Provide the [X, Y] coordinate of the cell's center where the given text is located.  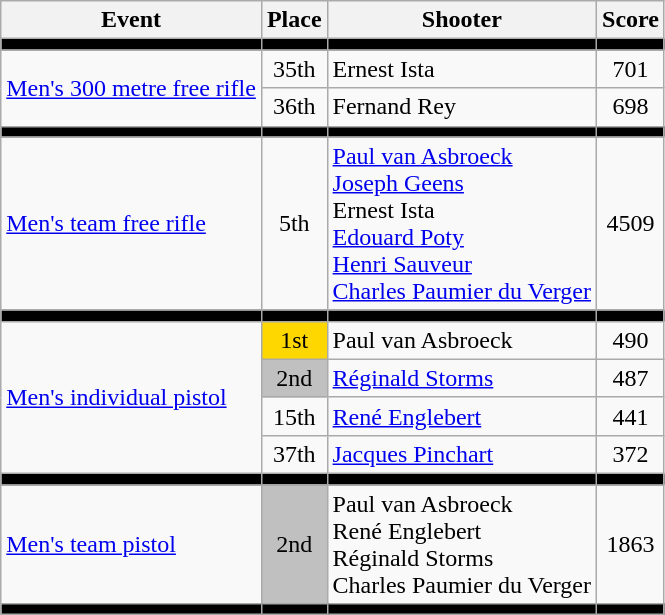
Men's team free rifle [132, 224]
Event [132, 20]
Réginald Storms [462, 378]
37th [294, 454]
372 [631, 454]
Men's individual pistol [132, 397]
Score [631, 20]
Paul van Asbroeck René Englebert Réginald Storms Charles Paumier du Verger [462, 544]
Fernand Rey [462, 107]
Men's team pistol [132, 544]
1863 [631, 544]
441 [631, 416]
1st [294, 340]
Shooter [462, 20]
15th [294, 416]
4509 [631, 224]
Ernest Ista [462, 69]
698 [631, 107]
487 [631, 378]
Jacques Pinchart [462, 454]
René Englebert [462, 416]
490 [631, 340]
5th [294, 224]
Place [294, 20]
Men's 300 metre free rifle [132, 88]
36th [294, 107]
Paul van Asbroeck Joseph Geens Ernest Ista Edouard Poty Henri Sauveur Charles Paumier du Verger [462, 224]
35th [294, 69]
Paul van Asbroeck [462, 340]
701 [631, 69]
